Capture the cell that displays the provided text and extract its (X, Y) central coordinate. 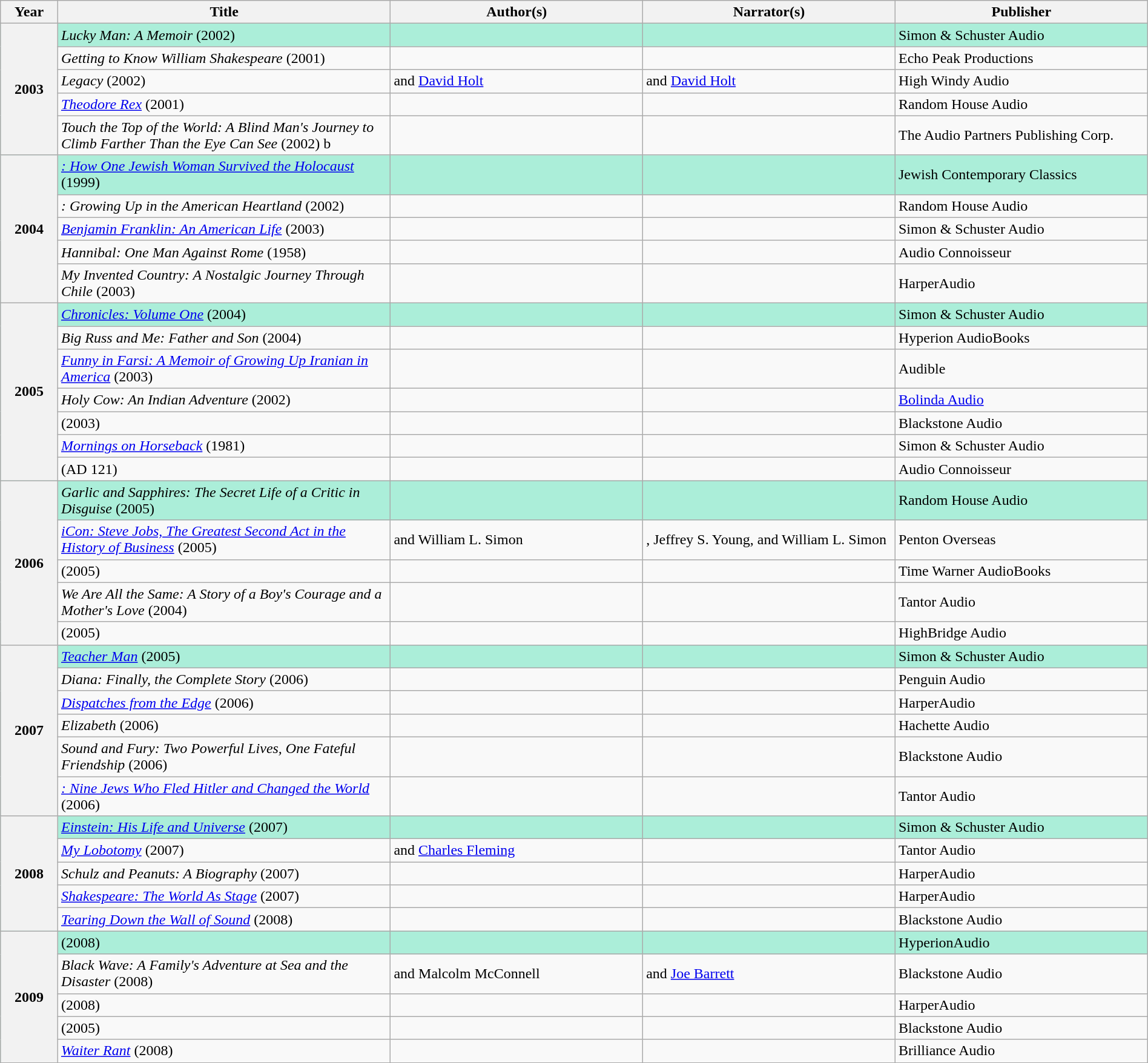
Jewish Contemporary Classics (1021, 174)
Big Russ and Me: Father and Son (2004) (224, 337)
Theodore Rex (2001) (224, 104)
Echo Peak Productions (1021, 58)
Penton Overseas (1021, 540)
Lucky Man: A Memoir (2002) (224, 35)
Touch the Top of the World: A Blind Man's Journey to Climb Farther Than the Eye Can See (2002) b (224, 136)
Diana: Finally, the Complete Story (2006) (224, 679)
Elizabeth (2006) (224, 725)
My Lobotomy (2007) (224, 851)
Publisher (1021, 12)
The Audio Partners Publishing Corp. (1021, 136)
Chronicles: Volume One (2004) (224, 314)
Einstein: His Life and Universe (2007) (224, 828)
2006 (29, 563)
Tearing Down the Wall of Sound (2008) (224, 920)
Author(s) (517, 12)
2008 (29, 874)
Narrator(s) (769, 12)
: Nine Jews Who Fled Hitler and Changed the World (2006) (224, 795)
Hachette Audio (1021, 725)
Audible (1021, 369)
Schulz and Peanuts: A Biography (2007) (224, 874)
Sound and Fury: Two Powerful Lives, One Fateful Friendship (2006) (224, 757)
and William L. Simon (517, 540)
Shakespeare: The World As Stage (2007) (224, 897)
and Joe Barrett (769, 973)
Legacy (2002) (224, 81)
HighBridge Audio (1021, 633)
Garlic and Sapphires: The Secret Life of a Critic in Disguise (2005) (224, 500)
Benjamin Franklin: An American Life (2003) (224, 229)
Brilliance Audio (1021, 1051)
Holy Cow: An Indian Adventure (2002) (224, 400)
Black Wave: A Family's Adventure at Sea and the Disaster (2008) (224, 973)
, Jeffrey S. Young, and William L. Simon (769, 540)
Mornings on Horseback (1981) (224, 446)
Bolinda Audio (1021, 400)
HyperionAudio (1021, 943)
2009 (29, 996)
We Are All the Same: A Story of a Boy's Courage and a Mother's Love (2004) (224, 602)
iCon: Steve Jobs, The Greatest Second Act in the History of Business (2005) (224, 540)
Hannibal: One Man Against Rome (1958) (224, 252)
(2003) (224, 423)
My Invented Country: A Nostalgic Journey Through Chile (2003) (224, 283)
and Malcolm McConnell (517, 973)
Teacher Man (2005) (224, 656)
2003 (29, 90)
: Growing Up in the American Heartland (2002) (224, 206)
and Charles Fleming (517, 851)
(AD 121) (224, 469)
: How One Jewish Woman Survived the Holocaust (1999) (224, 174)
High Windy Audio (1021, 81)
2004 (29, 229)
Penguin Audio (1021, 679)
Funny in Farsi: A Memoir of Growing Up Iranian in America (2003) (224, 369)
Year (29, 12)
Dispatches from the Edge (2006) (224, 702)
2005 (29, 391)
Title (224, 12)
Time Warner AudioBooks (1021, 571)
Getting to Know William Shakespeare (2001) (224, 58)
Hyperion AudioBooks (1021, 337)
2007 (29, 730)
Waiter Rant (2008) (224, 1051)
